Pinpoint the cell where the given text exists, returning its [x, y] midpoint coordinate. 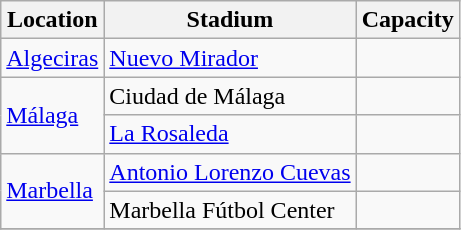
Capacity [408, 20]
Antonio Lorenzo Cuevas [230, 172]
Marbella [52, 191]
La Rosaleda [230, 134]
Nuevo Mirador [230, 58]
Málaga [52, 115]
Algeciras [52, 58]
Location [52, 20]
Marbella Fútbol Center [230, 210]
Stadium [230, 20]
Ciudad de Málaga [230, 96]
